Provide the [X, Y] coordinate of the cell's center where the given text is located.  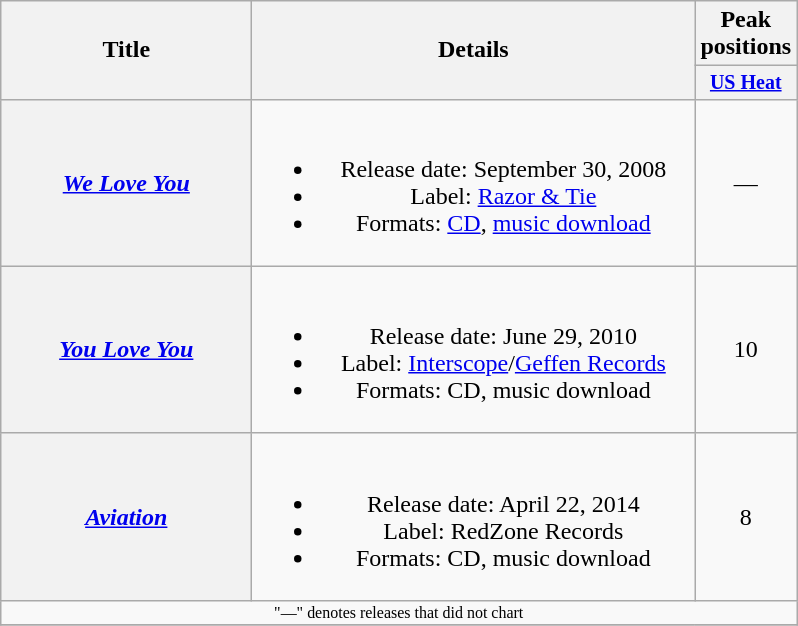
10 [746, 350]
Peak positions [746, 34]
Release date: September 30, 2008Label: Razor & TieFormats: CD, music download [474, 182]
8 [746, 516]
You Love You [126, 350]
Title [126, 50]
Release date: April 22, 2014Label: RedZone RecordsFormats: CD, music download [474, 516]
We Love You [126, 182]
Release date: June 29, 2010Label: Interscope/Geffen RecordsFormats: CD, music download [474, 350]
Details [474, 50]
— [746, 182]
"—" denotes releases that did not chart [399, 612]
Aviation [126, 516]
US Heat [746, 82]
